Locate the cell with the specified text and output its (X, Y) center coordinate. 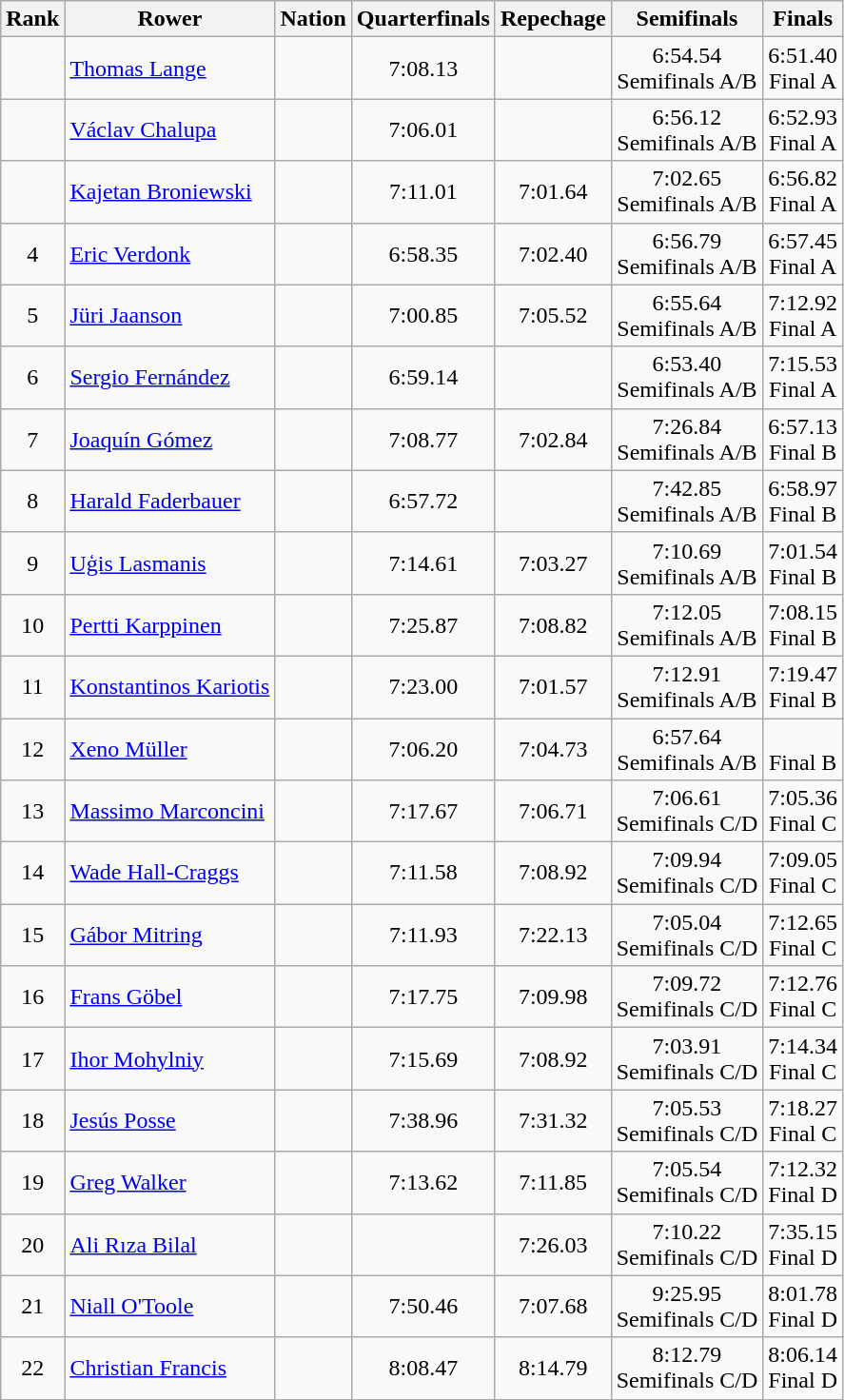
Final B (803, 748)
7:08.13 (422, 69)
6 (32, 377)
7:11.93 (422, 935)
7:26.84Semifinals A/B (687, 440)
7:03.91Semifinals C/D (687, 1058)
7:25.87 (422, 624)
7:13.62 (422, 1182)
Greg Walker (169, 1182)
Quarterfinals (422, 19)
Gábor Mitring (169, 935)
6:57.13Final B (803, 440)
15 (32, 935)
7:10.22Semifinals C/D (687, 1245)
Massimo Marconcini (169, 811)
18 (32, 1121)
7:09.98 (553, 997)
Ali Rıza Bilal (169, 1245)
Joaquín Gómez (169, 440)
7:15.53Final A (803, 377)
Semifinals (687, 19)
Finals (803, 19)
7:09.72Semifinals C/D (687, 997)
7:05.04Semifinals C/D (687, 935)
7:14.34Final C (803, 1058)
Xeno Müller (169, 748)
6:53.40Semifinals A/B (687, 377)
Niall O'Toole (169, 1306)
7:08.15Final B (803, 624)
7:08.82 (553, 624)
Rower (169, 19)
Christian Francis (169, 1369)
6:58.97Final B (803, 501)
Eric Verdonk (169, 253)
Konstantinos Kariotis (169, 687)
6:57.45Final A (803, 253)
7:19.47Final B (803, 687)
7:12.92Final A (803, 316)
7:06.01 (422, 129)
7:17.75 (422, 997)
7:11.85 (553, 1182)
7:04.73 (553, 748)
7:05.52 (553, 316)
7:12.32Final D (803, 1182)
17 (32, 1058)
Václav Chalupa (169, 129)
7:26.03 (553, 1245)
7:12.05Semifinals A/B (687, 624)
Thomas Lange (169, 69)
7:02.84 (553, 440)
7:05.36Final C (803, 811)
7:05.53Semifinals C/D (687, 1121)
Jüri Jaanson (169, 316)
6:57.72 (422, 501)
7:22.13 (553, 935)
7:01.54Final B (803, 563)
6:56.12Semifinals A/B (687, 129)
7:50.46 (422, 1306)
22 (32, 1369)
8 (32, 501)
7:05.54Semifinals C/D (687, 1182)
7:00.85 (422, 316)
6:54.54Semifinals A/B (687, 69)
7:31.32 (553, 1121)
7 (32, 440)
6:59.14 (422, 377)
Harald Faderbauer (169, 501)
7:15.69 (422, 1058)
9 (32, 563)
7:35.15Final D (803, 1245)
13 (32, 811)
8:06.14Final D (803, 1369)
6:51.40Final A (803, 69)
7:23.00 (422, 687)
12 (32, 748)
6:55.64Semifinals A/B (687, 316)
Uģis Lasmanis (169, 563)
6:56.79Semifinals A/B (687, 253)
7:06.20 (422, 748)
16 (32, 997)
8:14.79 (553, 1369)
7:06.71 (553, 811)
Repechage (553, 19)
6:56.82Final A (803, 192)
14 (32, 874)
7:14.61 (422, 563)
Sergio Fernández (169, 377)
7:08.77 (422, 440)
20 (32, 1245)
4 (32, 253)
7:12.91Semifinals A/B (687, 687)
7:09.05Final C (803, 874)
Frans Göbel (169, 997)
Rank (32, 19)
11 (32, 687)
6:58.35 (422, 253)
8:12.79Semifinals C/D (687, 1369)
5 (32, 316)
7:02.65Semifinals A/B (687, 192)
7:03.27 (553, 563)
8:01.78Final D (803, 1306)
7:10.69Semifinals A/B (687, 563)
7:17.67 (422, 811)
7:02.40 (553, 253)
19 (32, 1182)
21 (32, 1306)
6:52.93Final A (803, 129)
7:18.27Final C (803, 1121)
10 (32, 624)
7:38.96 (422, 1121)
7:12.65Final C (803, 935)
8:08.47 (422, 1369)
7:42.85Semifinals A/B (687, 501)
7:12.76Final C (803, 997)
7:11.58 (422, 874)
Kajetan Broniewski (169, 192)
7:11.01 (422, 192)
Wade Hall-Craggs (169, 874)
Jesús Posse (169, 1121)
7:01.57 (553, 687)
6:57.64Semifinals A/B (687, 748)
7:07.68 (553, 1306)
7:01.64 (553, 192)
Nation (313, 19)
9:25.95Semifinals C/D (687, 1306)
Pertti Karppinen (169, 624)
7:09.94Semifinals C/D (687, 874)
Ihor Mohylniy (169, 1058)
7:06.61Semifinals C/D (687, 811)
